Search for the cell housing the specified text and yield its (X, Y) center coordinate. 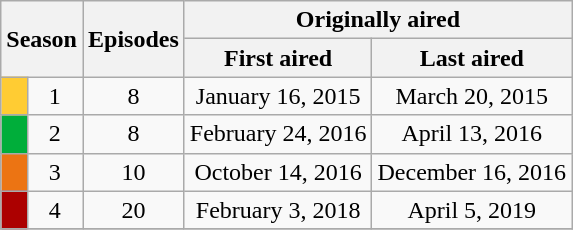
March 20, 2015 (472, 96)
10 (133, 172)
April 13, 2016 (472, 134)
4 (54, 210)
February 3, 2018 (278, 210)
January 16, 2015 (278, 96)
3 (54, 172)
1 (54, 96)
Episodes (133, 39)
Originally aired (378, 20)
December 16, 2016 (472, 172)
February 24, 2016 (278, 134)
2 (54, 134)
Season (42, 39)
Last aired (472, 58)
First aired (278, 58)
April 5, 2019 (472, 210)
20 (133, 210)
October 14, 2016 (278, 172)
